Scan for the cell matching the given text and deliver its (X, Y) coordinate at center. 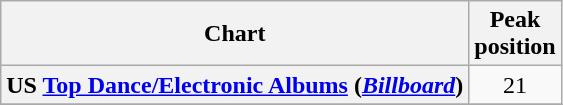
US Top Dance/Electronic Albums (Billboard) (235, 85)
Peakposition (515, 34)
21 (515, 85)
Chart (235, 34)
